Return the [X, Y] coordinate for the center point of the cell that contains the specified text.  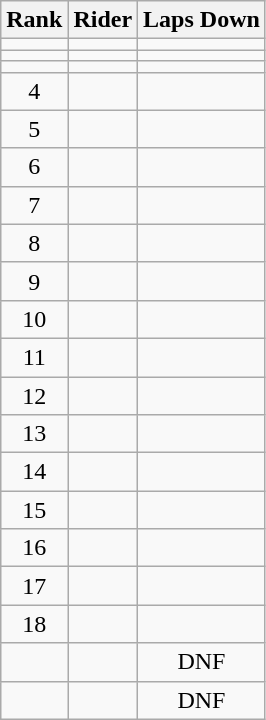
17 [34, 586]
6 [34, 167]
Rider [103, 20]
Rank [34, 20]
12 [34, 395]
18 [34, 624]
10 [34, 319]
5 [34, 129]
13 [34, 434]
16 [34, 548]
7 [34, 205]
14 [34, 472]
8 [34, 243]
4 [34, 91]
11 [34, 357]
9 [34, 281]
15 [34, 510]
Laps Down [202, 20]
